Return the (x, y) coordinate for the center point of the cell that contains the specified text.  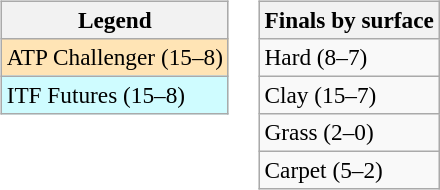
Grass (2–0) (349, 133)
ITF Futures (15–8) (114, 95)
Carpet (5–2) (349, 171)
ATP Challenger (15–8) (114, 57)
Finals by surface (349, 20)
Legend (114, 20)
Clay (15–7) (349, 95)
Hard (8–7) (349, 57)
